Detect which cell encompasses the target text, then output its (X, Y) center coordinate. 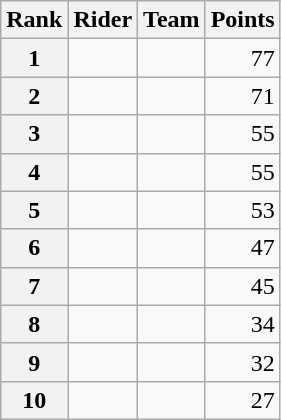
45 (242, 286)
53 (242, 210)
2 (34, 96)
9 (34, 362)
8 (34, 324)
7 (34, 286)
Rank (34, 20)
71 (242, 96)
10 (34, 400)
6 (34, 248)
Team (172, 20)
Rider (103, 20)
47 (242, 248)
Points (242, 20)
3 (34, 134)
77 (242, 58)
4 (34, 172)
32 (242, 362)
27 (242, 400)
5 (34, 210)
1 (34, 58)
34 (242, 324)
